Return [X, Y] of the center of cell containing provided text 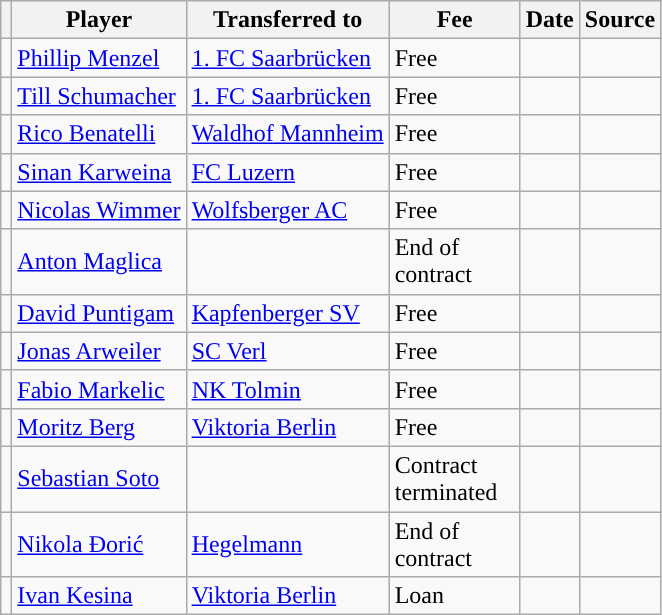
Fee [454, 20]
Sinan Karweina [99, 172]
Till Schumacher [99, 96]
Fabio Markelic [99, 389]
Rico Benatelli [99, 134]
Phillip Menzel [99, 58]
Transferred to [288, 20]
Anton Maglica [99, 262]
David Puntigam [99, 313]
Source [620, 20]
Nicolas Wimmer [99, 210]
Moritz Berg [99, 427]
FC Luzern [288, 172]
Player [99, 20]
Hegelmann [288, 544]
NK Tolmin [288, 389]
Waldhof Mannheim [288, 134]
SC Verl [288, 351]
Nikola Đorić [99, 544]
Loan [454, 596]
Date [550, 20]
Contract terminated [454, 478]
Jonas Arweiler [99, 351]
Kapfenberger SV [288, 313]
Sebastian Soto [99, 478]
Ivan Kesina [99, 596]
Wolfsberger AC [288, 210]
